For the text-containing cell, return its midpoint in [X, Y] coordinate format. 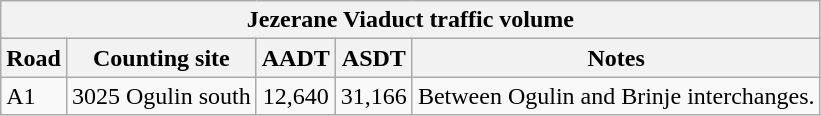
A1 [34, 96]
Between Ogulin and Brinje interchanges. [616, 96]
12,640 [296, 96]
31,166 [374, 96]
Jezerane Viaduct traffic volume [410, 20]
3025 Ogulin south [161, 96]
AADT [296, 58]
Notes [616, 58]
ASDT [374, 58]
Road [34, 58]
Counting site [161, 58]
